Return the [x, y] coordinate for the center point of the cell that contains the specified text.  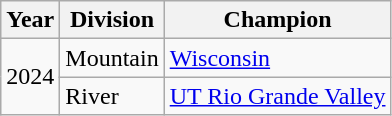
Year [30, 20]
Wisconsin [278, 58]
UT Rio Grande Valley [278, 96]
Mountain [112, 58]
Champion [278, 20]
2024 [30, 77]
River [112, 96]
Division [112, 20]
